Detect which cell encompasses the target text, then output its (X, Y) center coordinate. 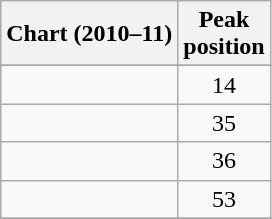
14 (224, 85)
Chart (2010–11) (90, 34)
Peakposition (224, 34)
36 (224, 161)
53 (224, 199)
35 (224, 123)
